Determine the (x, y) coordinate at the center of the cell enclosing the given text.  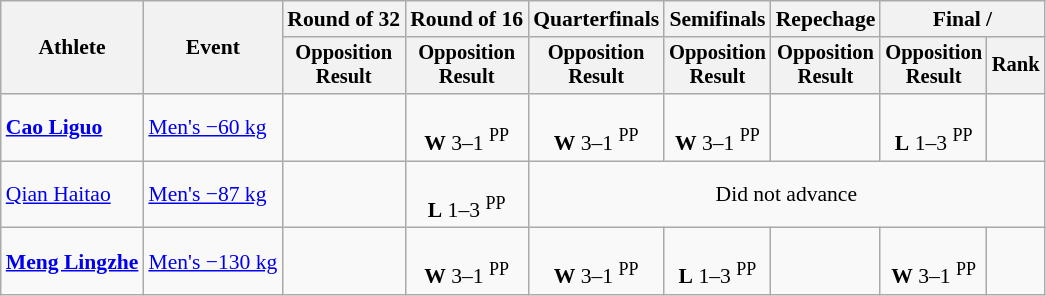
Qian Haitao (72, 194)
Meng Lingzhe (72, 262)
Final / (962, 19)
Did not advance (786, 194)
Men's −130 kg (212, 262)
Round of 32 (344, 19)
Repechage (826, 19)
Rank (1016, 66)
Semifinals (718, 19)
Event (212, 48)
Cao Liguo (72, 128)
Athlete (72, 48)
Quarterfinals (596, 19)
Round of 16 (466, 19)
Men's −60 kg (212, 128)
Men's −87 kg (212, 194)
